Return the (X, Y) coordinate for the center point of the cell that contains the specified text.  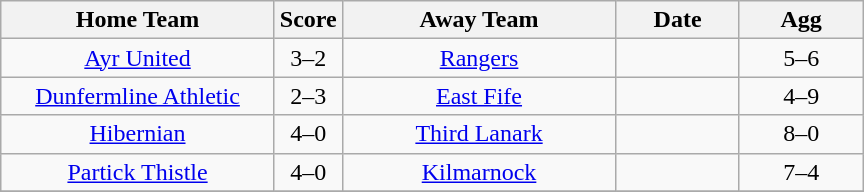
Score (308, 20)
3–2 (308, 58)
Agg (801, 20)
East Fife (479, 96)
8–0 (801, 134)
Home Team (138, 20)
7–4 (801, 172)
Rangers (479, 58)
Partick Thistle (138, 172)
Dunfermline Athletic (138, 96)
Away Team (479, 20)
Date (678, 20)
Ayr United (138, 58)
5–6 (801, 58)
Kilmarnock (479, 172)
Hibernian (138, 134)
Third Lanark (479, 134)
2–3 (308, 96)
4–9 (801, 96)
